Determine the [x, y] coordinate at the center of the cell enclosing the given text.  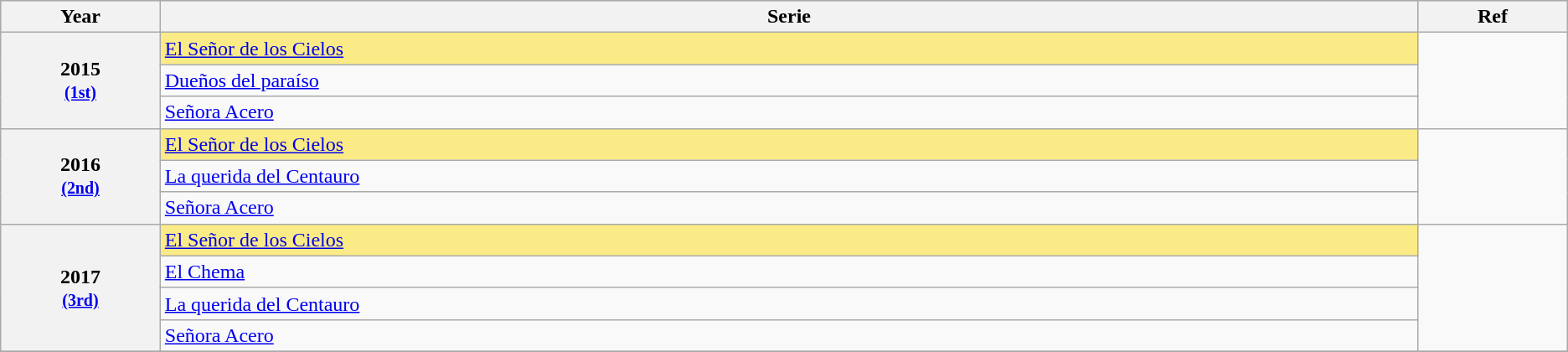
Year [80, 17]
2017(3rd) [80, 287]
Ref [1493, 17]
2016(2nd) [80, 176]
El Chema [789, 272]
2015(1st) [80, 80]
Serie [789, 17]
Dueños del paraíso [789, 80]
